Determine the [X, Y] coordinate at the center of the cell enclosing the given text.  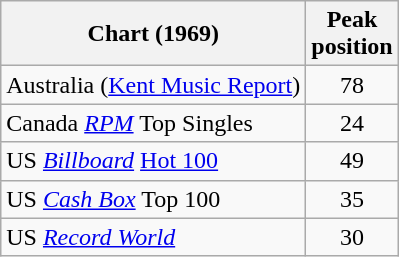
Peakposition [352, 34]
Canada RPM Top Singles [154, 123]
24 [352, 123]
US Cash Box Top 100 [154, 199]
49 [352, 161]
US Record World [154, 237]
Australia (Kent Music Report) [154, 85]
US Billboard Hot 100 [154, 161]
30 [352, 237]
Chart (1969) [154, 34]
35 [352, 199]
78 [352, 85]
